Return the [x, y] coordinate for the center point of the cell that contains the specified text.  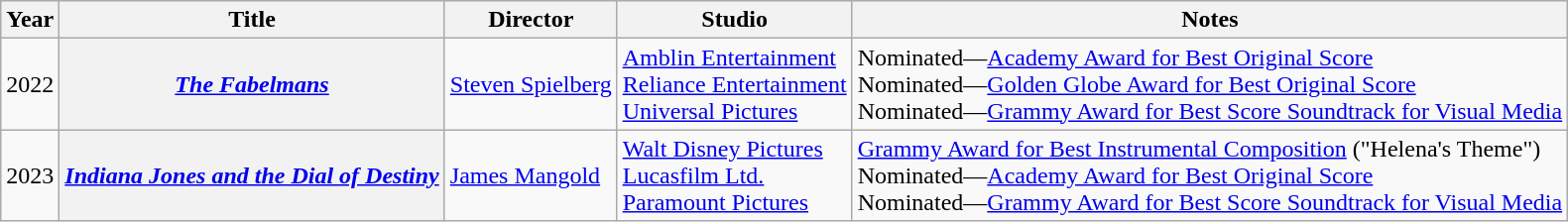
Amblin EntertainmentReliance EntertainmentUniversal Pictures [734, 84]
Year [30, 20]
Title [252, 20]
Steven Spielberg [531, 84]
Indiana Jones and the Dial of Destiny [252, 175]
Director [531, 20]
2022 [30, 84]
James Mangold [531, 175]
2023 [30, 175]
The Fabelmans [252, 84]
Studio [734, 20]
Notes [1210, 20]
Walt Disney PicturesLucasfilm Ltd.Paramount Pictures [734, 175]
